Locate the cell with the specified text and output its [X, Y] center coordinate. 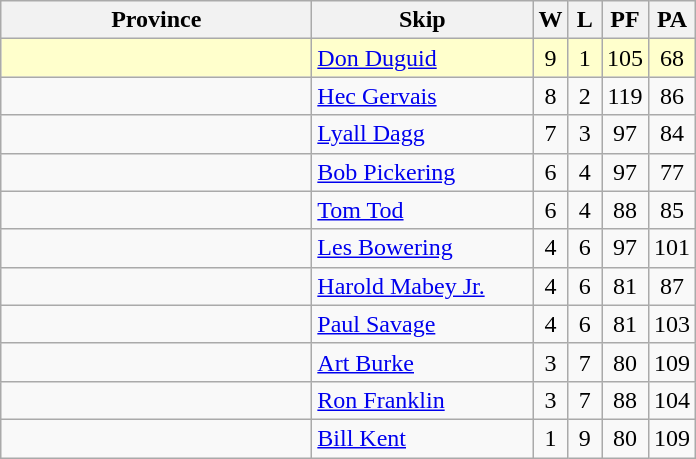
Bob Pickering [422, 172]
Hec Gervais [422, 96]
105 [626, 58]
Skip [422, 20]
84 [672, 134]
87 [672, 286]
L [585, 20]
119 [626, 96]
Art Burke [422, 362]
Paul Savage [422, 324]
Tom Tod [422, 210]
2 [585, 96]
Harold Mabey Jr. [422, 286]
77 [672, 172]
Province [156, 20]
86 [672, 96]
8 [550, 96]
68 [672, 58]
Les Bowering [422, 248]
104 [672, 400]
Ron Franklin [422, 400]
W [550, 20]
101 [672, 248]
85 [672, 210]
103 [672, 324]
Bill Kent [422, 438]
Don Duguid [422, 58]
PF [626, 20]
PA [672, 20]
Lyall Dagg [422, 134]
